Determine the (X, Y) coordinate at the center of the cell enclosing the given text.  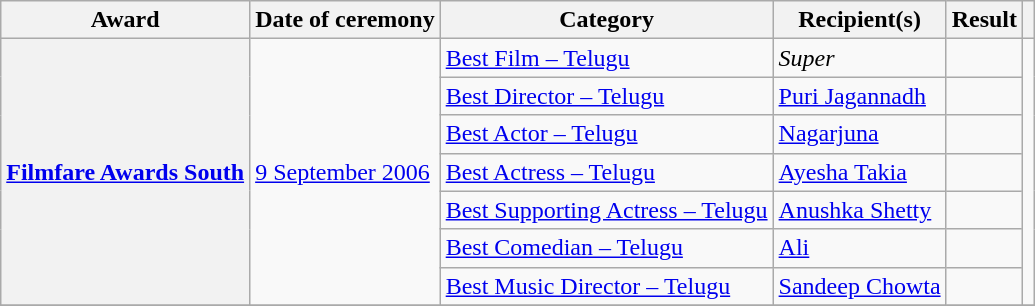
Best Music Director – Telugu (606, 286)
Ayesha Takia (860, 172)
Anushka Shetty (860, 210)
Best Comedian – Telugu (606, 248)
Date of ceremony (346, 20)
Nagarjuna (860, 134)
Best Supporting Actress – Telugu (606, 210)
Best Film – Telugu (606, 58)
Filmfare Awards South (126, 172)
Category (606, 20)
9 September 2006 (346, 172)
Best Actor – Telugu (606, 134)
Ali (860, 248)
Best Actress – Telugu (606, 172)
Award (126, 20)
Super (860, 58)
Result (984, 20)
Best Director – Telugu (606, 96)
Sandeep Chowta (860, 286)
Recipient(s) (860, 20)
Puri Jagannadh (860, 96)
